Pinpoint the cell where the given text exists, returning its [X, Y] midpoint coordinate. 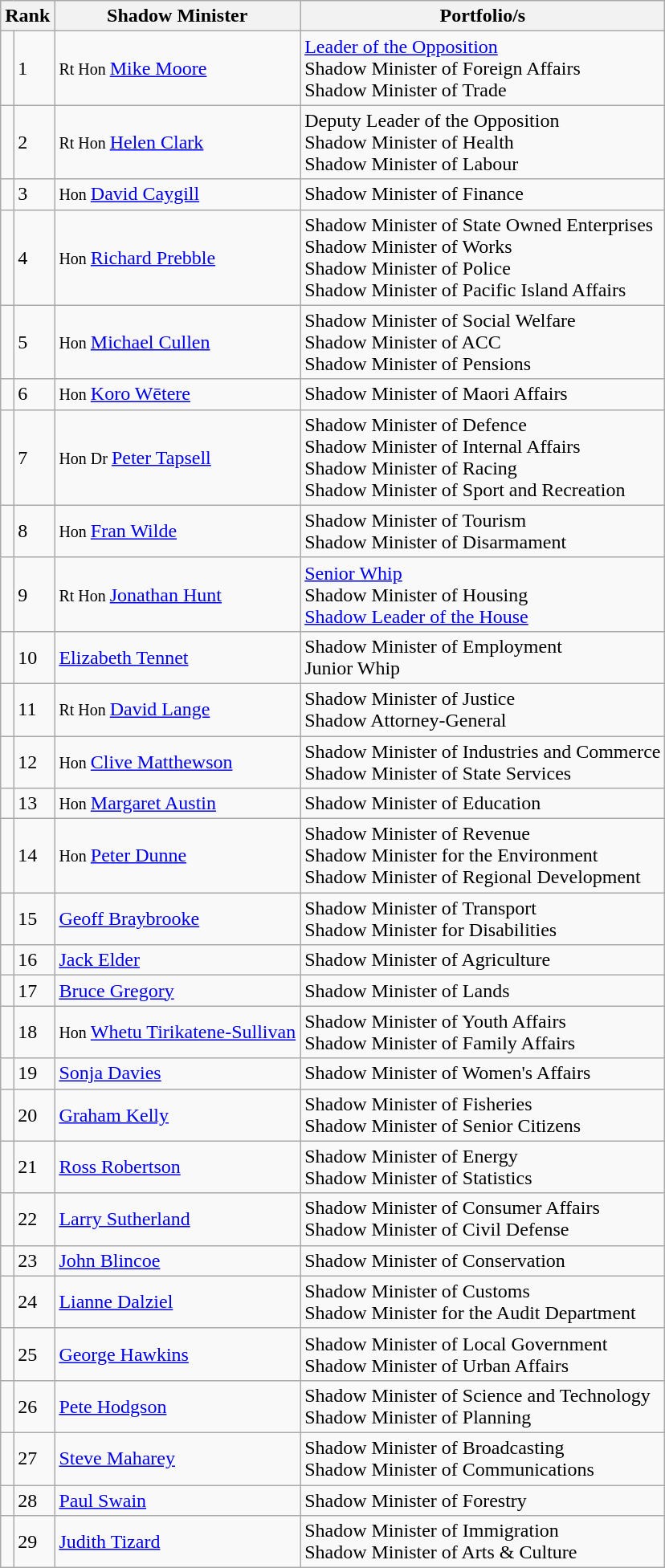
6 [34, 394]
14 [34, 856]
Shadow Minister of Women's Affairs [483, 1073]
Shadow Minister of Consumer AffairsShadow Minister of Civil Defense [483, 1219]
1 [34, 68]
Shadow Minister of Lands [483, 991]
15 [34, 918]
Leader of the OppositionShadow Minister of Foreign AffairsShadow Minister of Trade [483, 68]
Shadow Minister of ImmigrationShadow Minister of Arts & Culture [483, 1542]
8 [34, 531]
Shadow Minister of FisheriesShadow Minister of Senior Citizens [483, 1114]
Jack Elder [177, 960]
Hon Peter Dunne [177, 856]
28 [34, 1501]
24 [34, 1302]
Hon Margaret Austin [177, 804]
Shadow Minister of JusticeShadow Attorney-General [483, 710]
19 [34, 1073]
12 [34, 761]
Shadow Minister of Agriculture [483, 960]
29 [34, 1542]
21 [34, 1167]
Hon Clive Matthewson [177, 761]
Hon Fran Wilde [177, 531]
18 [34, 1032]
Shadow Minister of Social WelfareShadow Minister of ACCShadow Minister of Pensions [483, 342]
Ross Robertson [177, 1167]
Hon David Caygill [177, 194]
Shadow Minister of BroadcastingShadow Minister of Communications [483, 1458]
Judith Tizard [177, 1542]
Shadow Minister of State Owned EnterprisesShadow Minister of WorksShadow Minister of PoliceShadow Minister of Pacific Island Affairs [483, 257]
10 [34, 657]
5 [34, 342]
20 [34, 1114]
Rt Hon Helen Clark [177, 142]
16 [34, 960]
Shadow Minister of RevenueShadow Minister for the EnvironmentShadow Minister of Regional Development [483, 856]
22 [34, 1219]
9 [34, 594]
13 [34, 804]
Larry Sutherland [177, 1219]
27 [34, 1458]
Hon Richard Prebble [177, 257]
Lianne Dalziel [177, 1302]
Rt Hon David Lange [177, 710]
Hon Whetu Tirikatene-Sullivan [177, 1032]
Portfolio/s [483, 16]
Shadow Minister of TourismShadow Minister of Disarmament [483, 531]
3 [34, 194]
Shadow Minister of Education [483, 804]
Elizabeth Tennet [177, 657]
Shadow Minister of Maori Affairs [483, 394]
Hon Michael Cullen [177, 342]
Sonja Davies [177, 1073]
Shadow Minister [177, 16]
Shadow Minister of Science and TechnologyShadow Minister of Planning [483, 1407]
26 [34, 1407]
Steve Maharey [177, 1458]
Hon Koro Wētere [177, 394]
Shadow Minister of Conservation [483, 1261]
7 [34, 458]
4 [34, 257]
Shadow Minister of Forestry [483, 1501]
Paul Swain [177, 1501]
John Blincoe [177, 1261]
2 [34, 142]
Rt Hon Mike Moore [177, 68]
Shadow Minister of TransportShadow Minister for Disabilities [483, 918]
Shadow Minister of Youth AffairsShadow Minister of Family Affairs [483, 1032]
11 [34, 710]
Shadow Minister of EmploymentJunior Whip [483, 657]
23 [34, 1261]
17 [34, 991]
Rank [27, 16]
Shadow Minister of EnergyShadow Minister of Statistics [483, 1167]
25 [34, 1354]
Shadow Minister of Local GovernmentShadow Minister of Urban Affairs [483, 1354]
Rt Hon Jonathan Hunt [177, 594]
Shadow Minister of Finance [483, 194]
Hon Dr Peter Tapsell [177, 458]
Deputy Leader of the OppositionShadow Minister of HealthShadow Minister of Labour [483, 142]
Pete Hodgson [177, 1407]
Shadow Minister of Industries and CommerceShadow Minister of State Services [483, 761]
Shadow Minister of DefenceShadow Minister of Internal AffairsShadow Minister of RacingShadow Minister of Sport and Recreation [483, 458]
George Hawkins [177, 1354]
Senior WhipShadow Minister of HousingShadow Leader of the House [483, 594]
Graham Kelly [177, 1114]
Shadow Minister of CustomsShadow Minister for the Audit Department [483, 1302]
Bruce Gregory [177, 991]
Geoff Braybrooke [177, 918]
